For the text-containing cell, return its midpoint in (x, y) coordinate format. 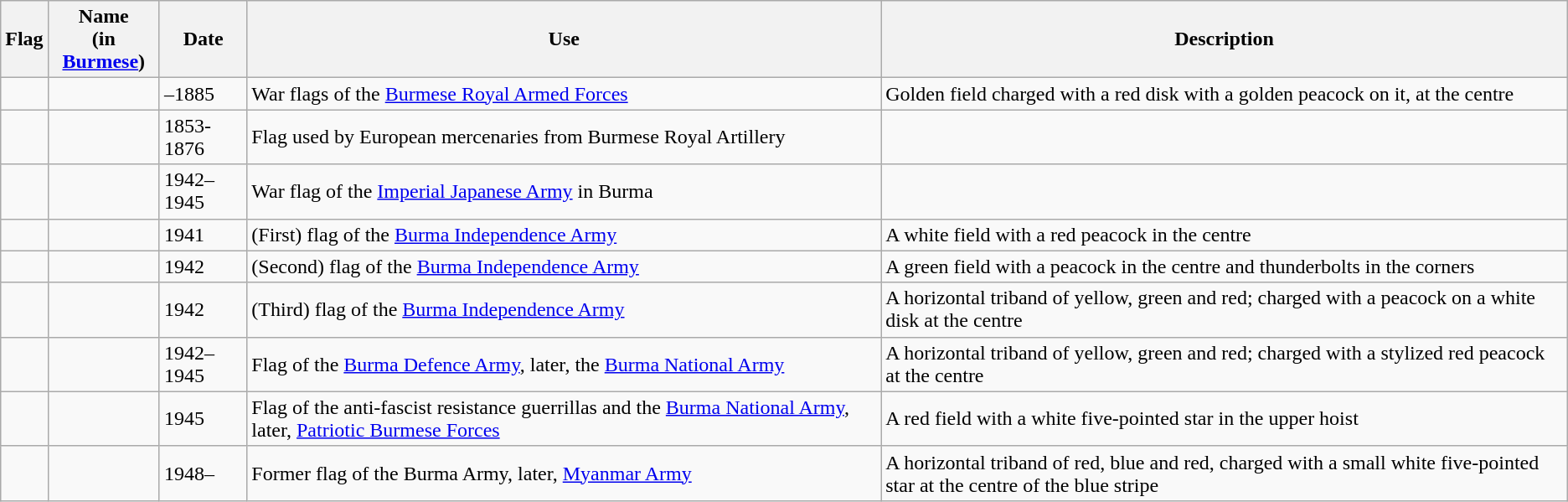
1941 (203, 235)
Use (565, 39)
Flag used by European mercenaries from Burmese Royal Artillery (565, 137)
1853-1876 (203, 137)
(First) flag of the Burma Independence Army (565, 235)
Flag (24, 39)
A green field with a peacock in the centre and thunderbolts in the corners (1225, 267)
Flag of the anti-fascist resistance guerrillas and the Burma National Army, later, Patriotic Burmese Forces (565, 419)
A red field with a white five-pointed star in the upper hoist (1225, 419)
Former flag of the Burma Army, later, Myanmar Army (565, 473)
A horizontal triband of red, blue and red, charged with a small white five-pointed star at the centre of the blue stripe (1225, 473)
A horizontal triband of yellow, green and red; charged with a stylized red peacock at the centre (1225, 364)
Name (in Burmese) (104, 39)
Flag of the Burma Defence Army, later, the Burma National Army (565, 364)
War flags of the Burmese Royal Armed Forces (565, 94)
War flag of the Imperial Japanese Army in Burma (565, 191)
Description (1225, 39)
–1885 (203, 94)
(Second) flag of the Burma Independence Army (565, 267)
Golden field charged with a red disk with a golden peacock on it, at the centre (1225, 94)
1945 (203, 419)
(Third) flag of the Burma Independence Army (565, 310)
1948– (203, 473)
Date (203, 39)
A white field with a red peacock in the centre (1225, 235)
A horizontal triband of yellow, green and red; charged with a peacock on a white disk at the centre (1225, 310)
